Pinpoint the cell where the given text exists, returning its (X, Y) midpoint coordinate. 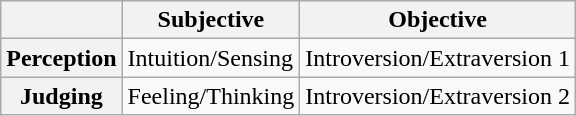
Objective (438, 20)
Intuition/Sensing (211, 58)
Introversion/Extraversion 2 (438, 96)
Introversion/Extraversion 1 (438, 58)
Feeling/Thinking (211, 96)
Subjective (211, 20)
Perception (62, 58)
Judging (62, 96)
